Output the [x, y] coordinate of the center of the cell containing the given text.  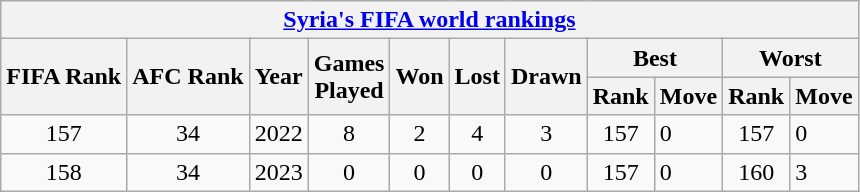
Year [278, 77]
2022 [278, 134]
2 [420, 134]
Syria's FIFA world rankings [430, 20]
4 [477, 134]
Worst [790, 58]
GamesPlayed [349, 77]
AFC Rank [188, 77]
FIFA Rank [64, 77]
Best [654, 58]
Won [420, 77]
8 [349, 134]
Lost [477, 77]
2023 [278, 172]
158 [64, 172]
Drawn [546, 77]
160 [756, 172]
